Return (x, y) of the center of cell containing provided text 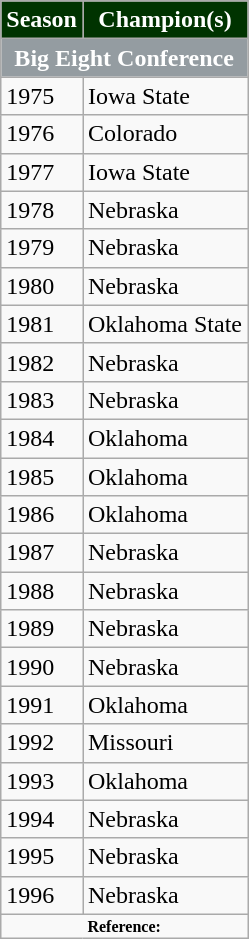
1981 (42, 324)
1992 (42, 743)
1995 (42, 857)
1977 (42, 172)
1986 (42, 515)
1989 (42, 629)
1991 (42, 705)
Missouri (164, 743)
1979 (42, 248)
Reference: (124, 926)
1975 (42, 96)
1983 (42, 400)
1988 (42, 591)
1990 (42, 667)
1980 (42, 286)
Colorado (164, 134)
1987 (42, 553)
1985 (42, 477)
Champion(s) (164, 20)
1996 (42, 895)
1993 (42, 781)
1984 (42, 438)
1994 (42, 819)
1982 (42, 362)
Season (42, 20)
Oklahoma State (164, 324)
1976 (42, 134)
1978 (42, 210)
Big Eight Conference (124, 58)
